Return the [X, Y] coordinate for the center point of the cell that contains the specified text.  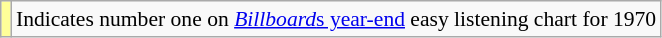
Indicates number one on Billboards year-end easy listening chart for 1970 [336, 19]
